Extract the (x, y) coordinate from the center of the cell holding the provided text.  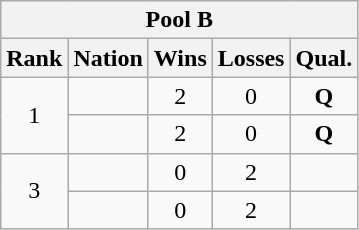
Pool B (180, 20)
Losses (251, 58)
3 (34, 191)
Qual. (324, 58)
Wins (180, 58)
Rank (34, 58)
Nation (108, 58)
1 (34, 115)
